Find where the given text appears and provide that cell's center as (X, Y) coordinate. 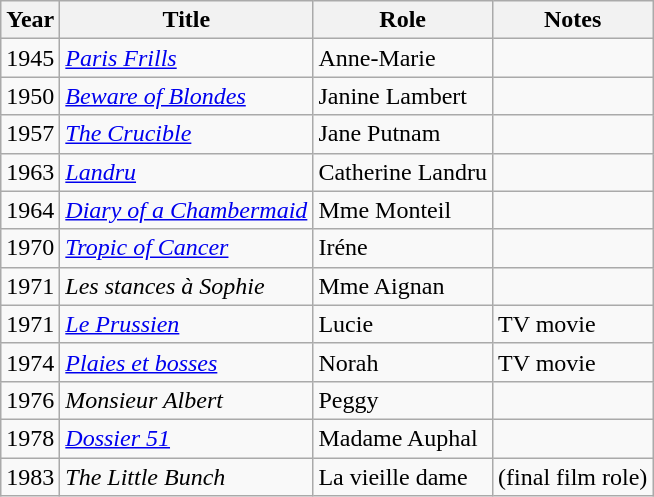
Norah (403, 362)
1950 (30, 96)
Lucie (403, 324)
Landru (186, 172)
Anne-Marie (403, 58)
Diary of a Chambermaid (186, 210)
Catherine Landru (403, 172)
1983 (30, 477)
Mme Aignan (403, 286)
The Little Bunch (186, 477)
The Crucible (186, 134)
1964 (30, 210)
Iréne (403, 248)
Tropic of Cancer (186, 248)
1957 (30, 134)
Madame Auphal (403, 438)
Peggy (403, 400)
Mme Monteil (403, 210)
1976 (30, 400)
1970 (30, 248)
La vieille dame (403, 477)
Year (30, 20)
Monsieur Albert (186, 400)
Notes (573, 20)
Les stances à Sophie (186, 286)
Title (186, 20)
Beware of Blondes (186, 96)
(final film role) (573, 477)
Jane Putnam (403, 134)
Plaies et bosses (186, 362)
Janine Lambert (403, 96)
1978 (30, 438)
1974 (30, 362)
Dossier 51 (186, 438)
Role (403, 20)
Paris Frills (186, 58)
Le Prussien (186, 324)
1963 (30, 172)
1945 (30, 58)
